From the cell containing the given text, extract its center point as (x, y) coordinate. 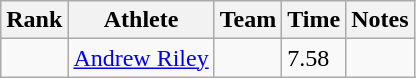
Team (248, 20)
Athlete (141, 20)
7.58 (314, 58)
Time (314, 20)
Notes (380, 20)
Rank (34, 20)
Andrew Riley (141, 58)
